Provide the [X, Y] coordinate of the cell's center where the given text is located.  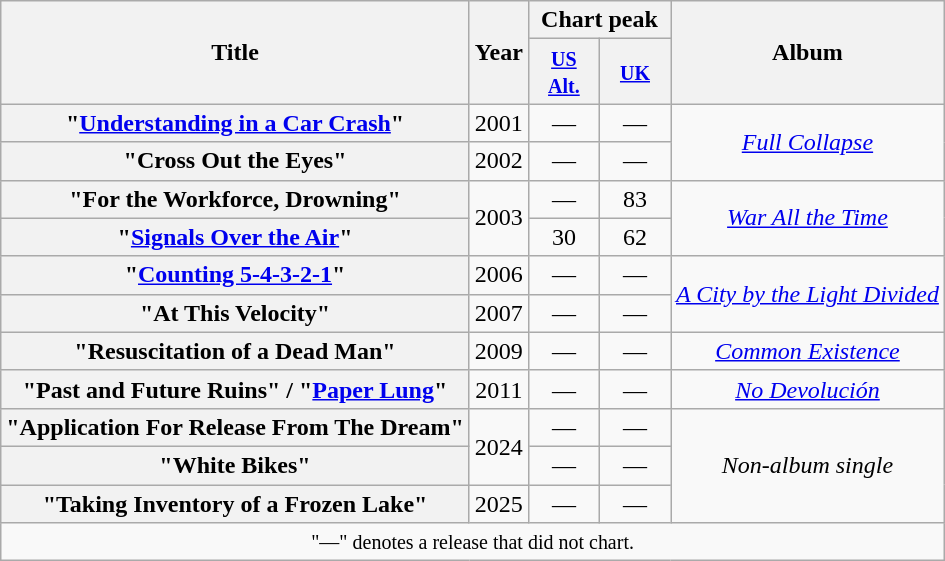
"White Bikes" [236, 465]
"Signals Over the Air" [236, 237]
"Counting 5-4-3-2-1" [236, 275]
2024 [498, 446]
UK [634, 72]
2002 [498, 161]
Full Collapse [807, 142]
"At This Velocity" [236, 313]
Album [807, 52]
Title [236, 52]
No Devolución [807, 389]
2003 [498, 218]
"—" denotes a release that did not chart. [473, 542]
2006 [498, 275]
Non-album single [807, 465]
2001 [498, 123]
"Cross Out the Eyes" [236, 161]
"Application For Release From The Dream" [236, 427]
Year [498, 52]
A City by the Light Divided [807, 294]
US Alt. [564, 72]
"Understanding in a Car Crash" [236, 123]
2025 [498, 503]
"Taking Inventory of a Frozen Lake" [236, 503]
2007 [498, 313]
30 [564, 237]
2011 [498, 389]
"For the Workforce, Drowning" [236, 199]
Chart peak [599, 20]
"Past and Future Ruins" / "Paper Lung" [236, 389]
Common Existence [807, 351]
83 [634, 199]
2009 [498, 351]
"Resuscitation of a Dead Man" [236, 351]
War All the Time [807, 218]
62 [634, 237]
